Find where the given text appears and provide that cell's center as (X, Y) coordinate. 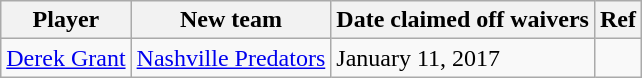
Nashville Predators (231, 58)
Player (66, 20)
January 11, 2017 (463, 58)
New team (231, 20)
Ref (618, 20)
Date claimed off waivers (463, 20)
Derek Grant (66, 58)
